Identify which cell holds the provided text, then report its [X, Y] central coordinate. 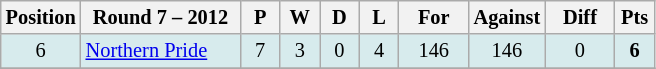
Northern Pride [161, 51]
Position [41, 17]
4 [379, 51]
Round 7 – 2012 [161, 17]
3 [300, 51]
Diff [580, 17]
D [340, 17]
W [300, 17]
Against [508, 17]
L [379, 17]
7 [260, 51]
For [434, 17]
Pts [635, 17]
P [260, 17]
